Extract the (x, y) coordinate from the center of the cell holding the provided text.  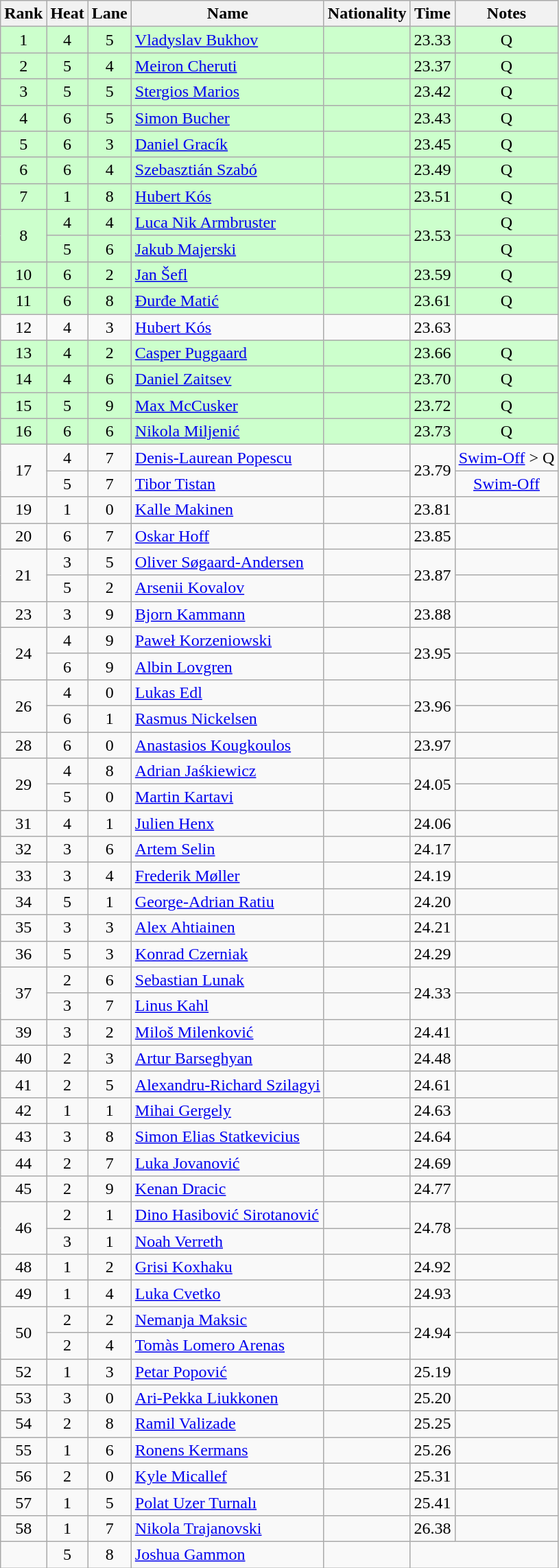
10 (23, 274)
15 (23, 406)
23.73 (432, 432)
23 (23, 614)
46 (23, 1228)
Daniel Gracík (228, 144)
33 (23, 876)
Ari-Pekka Liukkonen (228, 1398)
23.97 (432, 745)
26.38 (432, 1528)
24.17 (432, 850)
Vladyslav Bukhov (228, 40)
23.45 (432, 144)
Albin Lovgren (228, 666)
24.19 (432, 876)
34 (23, 902)
19 (23, 510)
Luka Jovanović (228, 1163)
26 (23, 705)
Sebastian Lunak (228, 980)
24.61 (432, 1084)
23.87 (432, 575)
Julien Henx (228, 823)
23.33 (432, 40)
Max McCusker (228, 406)
24.63 (432, 1110)
Artem Selin (228, 850)
Meiron Cheruti (228, 66)
Adrian Jaśkiewicz (228, 771)
24.78 (432, 1228)
23.53 (432, 235)
Bjorn Kammann (228, 614)
Konrad Czerniak (228, 954)
Tibor Tistan (228, 484)
George-Adrian Ratiu (228, 902)
Lukas Edl (228, 692)
24.69 (432, 1163)
14 (23, 379)
Swim-Off > Q (506, 458)
23.79 (432, 471)
Mihai Gergely (228, 1110)
Lane (110, 14)
Tomàs Lomero Arenas (228, 1346)
Luca Nik Armbruster (228, 222)
Oskar Hoff (228, 536)
53 (23, 1398)
Nationality (367, 14)
29 (23, 784)
23.66 (432, 353)
23.37 (432, 66)
24.06 (432, 823)
Dino Hasibović Sirotanović (228, 1215)
41 (23, 1084)
Martin Kartavi (228, 797)
24.05 (432, 784)
28 (23, 745)
Rasmus Nickelsen (228, 718)
25.26 (432, 1450)
23.51 (432, 196)
Heat (67, 14)
Notes (506, 14)
55 (23, 1450)
23.63 (432, 327)
24.21 (432, 928)
23.88 (432, 614)
23.85 (432, 536)
43 (23, 1136)
23.96 (432, 705)
52 (23, 1372)
57 (23, 1502)
23.59 (432, 274)
Petar Popović (228, 1372)
Kalle Makinen (228, 510)
Rank (23, 14)
Anastasios Kougkoulos (228, 745)
24.48 (432, 1058)
32 (23, 850)
13 (23, 353)
Jakub Majerski (228, 248)
40 (23, 1058)
23.43 (432, 118)
12 (23, 327)
Luka Cvetko (228, 1294)
39 (23, 1032)
Miloš Milenković (228, 1032)
49 (23, 1294)
23.72 (432, 406)
Simon Elias Statkevicius (228, 1136)
24.77 (432, 1189)
Jan Šefl (228, 274)
24.64 (432, 1136)
Swim-Off (506, 484)
21 (23, 575)
36 (23, 954)
25.19 (432, 1372)
31 (23, 823)
Joshua Gammon (228, 1554)
35 (23, 928)
Ronens Kermans (228, 1450)
Nikola Trajanovski (228, 1528)
11 (23, 301)
24.94 (432, 1333)
24.33 (432, 993)
24.92 (432, 1267)
25.31 (432, 1476)
24 (23, 653)
24.29 (432, 954)
17 (23, 471)
24.20 (432, 902)
48 (23, 1267)
Szebasztián Szabó (228, 170)
Kyle Micallef (228, 1476)
Nikola Miljenić (228, 432)
Polat Uzer Turnalı (228, 1502)
20 (23, 536)
Daniel Zaitsev (228, 379)
50 (23, 1333)
25.20 (432, 1398)
Time (432, 14)
25.41 (432, 1502)
Nemanja Maksic (228, 1320)
Ramil Valizade (228, 1424)
23.49 (432, 170)
Alex Ahtiainen (228, 928)
37 (23, 993)
Casper Puggaard (228, 353)
Stergios Marios (228, 92)
23.61 (432, 301)
54 (23, 1424)
Grisi Koxhaku (228, 1267)
23.42 (432, 92)
Name (228, 14)
Alexandru-Richard Szilagyi (228, 1084)
56 (23, 1476)
Frederik Møller (228, 876)
23.95 (432, 653)
23.70 (432, 379)
Simon Bucher (228, 118)
Oliver Søgaard-Andersen (228, 562)
44 (23, 1163)
25.25 (432, 1424)
45 (23, 1189)
24.93 (432, 1294)
24.41 (432, 1032)
58 (23, 1528)
Đurđe Matić (228, 301)
Paweł Korzeniowski (228, 640)
23.81 (432, 510)
Arsenii Kovalov (228, 588)
Denis-Laurean Popescu (228, 458)
42 (23, 1110)
Artur Barseghyan (228, 1058)
Noah Verreth (228, 1241)
Kenan Dracic (228, 1189)
Linus Kahl (228, 1006)
16 (23, 432)
